Return [X, Y] of the center of cell containing provided text 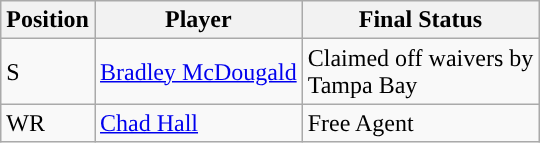
S [48, 72]
Claimed off waivers byTampa Bay [420, 72]
Free Agent [420, 123]
Position [48, 20]
Bradley McDougald [198, 72]
WR [48, 123]
Player [198, 20]
Final Status [420, 20]
Chad Hall [198, 123]
